Detect which cell encompasses the target text, then output its [x, y] center coordinate. 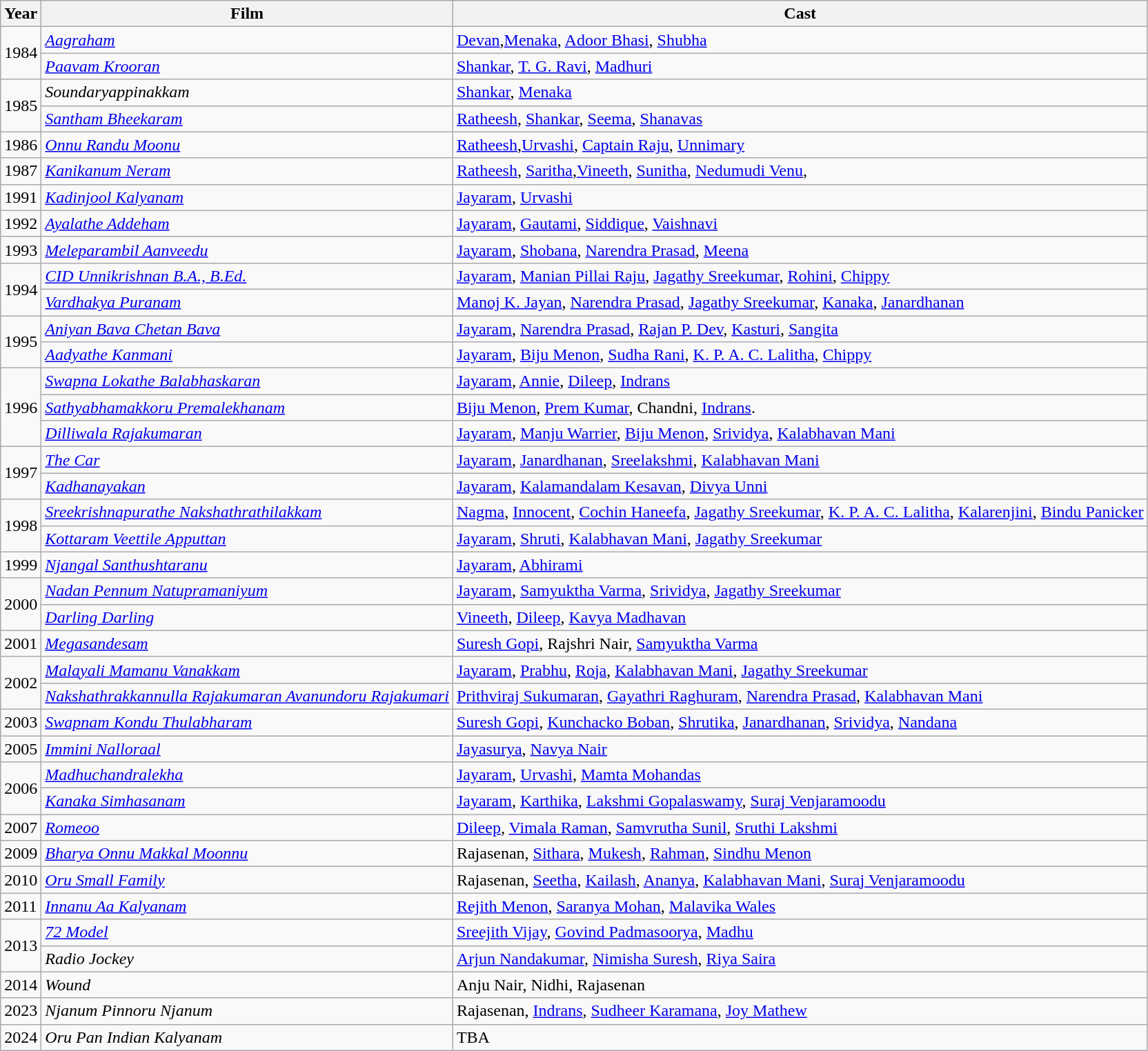
Santham Bheekaram [247, 119]
1994 [21, 289]
Bharya Onnu Makkal Moonnu [247, 854]
Rajasenan, Indrans, Sudheer Karamana, Joy Mathew [800, 1011]
Aadyathe Kanmani [247, 355]
Vineeth, Dileep, Kavya Madhavan [800, 617]
1985 [21, 106]
Jayaram, Urvashi [800, 197]
2003 [21, 722]
Megasandesam [247, 643]
Sreekrishnapurathe Nakshathrathilakkam [247, 512]
Swapna Lokathe Balabhaskaran [247, 381]
2002 [21, 683]
Rejith Menon, Saranya Mohan, Malavika Wales [800, 906]
Manoj K. Jayan, Narendra Prasad, Jagathy Sreekumar, Kanaka, Janardhanan [800, 302]
Malayali Mamanu Vanakkam [247, 670]
Ratheesh,Urvashi, Captain Raju, Unnimary [800, 145]
Ratheesh, Saritha,Vineeth, Sunitha, Nedumudi Venu, [800, 171]
Kanikanum Neram [247, 171]
Year [21, 14]
Sathyabhamakkoru Premalekhanam [247, 408]
Jayasurya, Navya Nair [800, 748]
1984 [21, 53]
1999 [21, 565]
Arjun Nandakumar, Nimisha Suresh, Riya Saira [800, 959]
Oru Small Family [247, 880]
Kanaka Simhasanam [247, 801]
Immini Nalloraal [247, 748]
1987 [21, 171]
72 Model [247, 932]
Madhuchandralekha [247, 775]
Paavam Krooran [247, 66]
Jayaram, Manian Pillai Raju, Jagathy Sreekumar, Rohini, Chippy [800, 276]
Radio Jockey [247, 959]
Jayaram, Janardhanan, Sreelakshmi, Kalabhavan Mani [800, 460]
1996 [21, 408]
Jayaram, Biju Menon, Sudha Rani, K. P. A. C. Lalitha, Chippy [800, 355]
Suresh Gopi, Rajshri Nair, Samyuktha Varma [800, 643]
Meleparambil Aanveedu [247, 250]
2024 [21, 1037]
1997 [21, 473]
1991 [21, 197]
Aniyan Bava Chetan Bava [247, 329]
2010 [21, 880]
The Car [247, 460]
Soundaryappinakkam [247, 92]
Dileep, Vimala Raman, Samvrutha Sunil, Sruthi Lakshmi [800, 828]
Jayaram, Narendra Prasad, Rajan P. Dev, Kasturi, Sangita [800, 329]
2006 [21, 788]
Jayaram, Abhirami [800, 565]
CID Unnikrishnan B.A., B.Ed. [247, 276]
Rajasenan, Seetha, Kailash, Ananya, Kalabhavan Mani, Suraj Venjaramoodu [800, 880]
1995 [21, 342]
2001 [21, 643]
1998 [21, 525]
Njanum Pinnoru Njanum [247, 1011]
Jayaram, Gautami, Siddique, Vaishnavi [800, 223]
Aagraham [247, 40]
Prithviraj Sukumaran, Gayathri Raghuram, Narendra Prasad, Kalabhavan Mani [800, 696]
2007 [21, 828]
Nakshathrakkannulla Rajakumaran Avanundoru Rajakumari [247, 696]
Jayaram, Annie, Dileep, Indrans [800, 381]
Jayaram, Shruti, Kalabhavan Mani, Jagathy Sreekumar [800, 539]
Cast [800, 14]
2009 [21, 854]
Onnu Randu Moonu [247, 145]
Darling Darling [247, 617]
Innanu Aa Kalyanam [247, 906]
Jayaram, Shobana, Narendra Prasad, Meena [800, 250]
2023 [21, 1011]
Biju Menon, Prem Kumar, Chandni, Indrans. [800, 408]
Ayalathe Addeham [247, 223]
2014 [21, 985]
1992 [21, 223]
Swapnam Kondu Thulabharam [247, 722]
Film [247, 14]
2005 [21, 748]
Oru Pan Indian Kalyanam [247, 1037]
Jayaram, Samyuktha Varma, Srividya, Jagathy Sreekumar [800, 591]
Sreejith Vijay, Govind Padmasoorya, Madhu [800, 932]
Vardhakya Puranam [247, 302]
2011 [21, 906]
1993 [21, 250]
Kadinjool Kalyanam [247, 197]
Ratheesh, Shankar, Seema, Shanavas [800, 119]
2013 [21, 945]
Njangal Santhushtaranu [247, 565]
Rajasenan, Sithara, Mukesh, Rahman, Sindhu Menon [800, 854]
Suresh Gopi, Kunchacko Boban, Shrutika, Janardhanan, Srividya, Nandana [800, 722]
Jayaram, Karthika, Lakshmi Gopalaswamy, Suraj Venjaramoodu [800, 801]
Shankar, Menaka [800, 92]
Romeoo [247, 828]
Dilliwala Rajakumaran [247, 434]
TBA [800, 1037]
Devan,Menaka, Adoor Bhasi, Shubha [800, 40]
Wound [247, 985]
Jayaram, Prabhu, Roja, Kalabhavan Mani, Jagathy Sreekumar [800, 670]
Jayaram, Kalamandalam Kesavan, Divya Unni [800, 486]
Jayaram, Manju Warrier, Biju Menon, Srividya, Kalabhavan Mani [800, 434]
Kadhanayakan [247, 486]
Shankar, T. G. Ravi, Madhuri [800, 66]
Anju Nair, Nidhi, Rajasenan [800, 985]
Jayaram, Urvashi, Mamta Mohandas [800, 775]
Kottaram Veettile Apputtan [247, 539]
1986 [21, 145]
Nadan Pennum Natupramaniyum [247, 591]
2000 [21, 604]
Nagma, Innocent, Cochin Haneefa, Jagathy Sreekumar, K. P. A. C. Lalitha, Kalarenjini, Bindu Panicker [800, 512]
